Return (X, Y) of the center of cell containing provided text 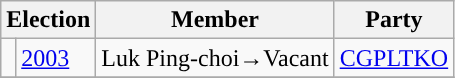
Member (215, 20)
CGPLTKO (394, 58)
2003 (56, 58)
Luk Ping-choi→Vacant (215, 58)
Election (48, 20)
Party (394, 20)
